Provide the (x, y) coordinate of the cell's center where the given text is located.  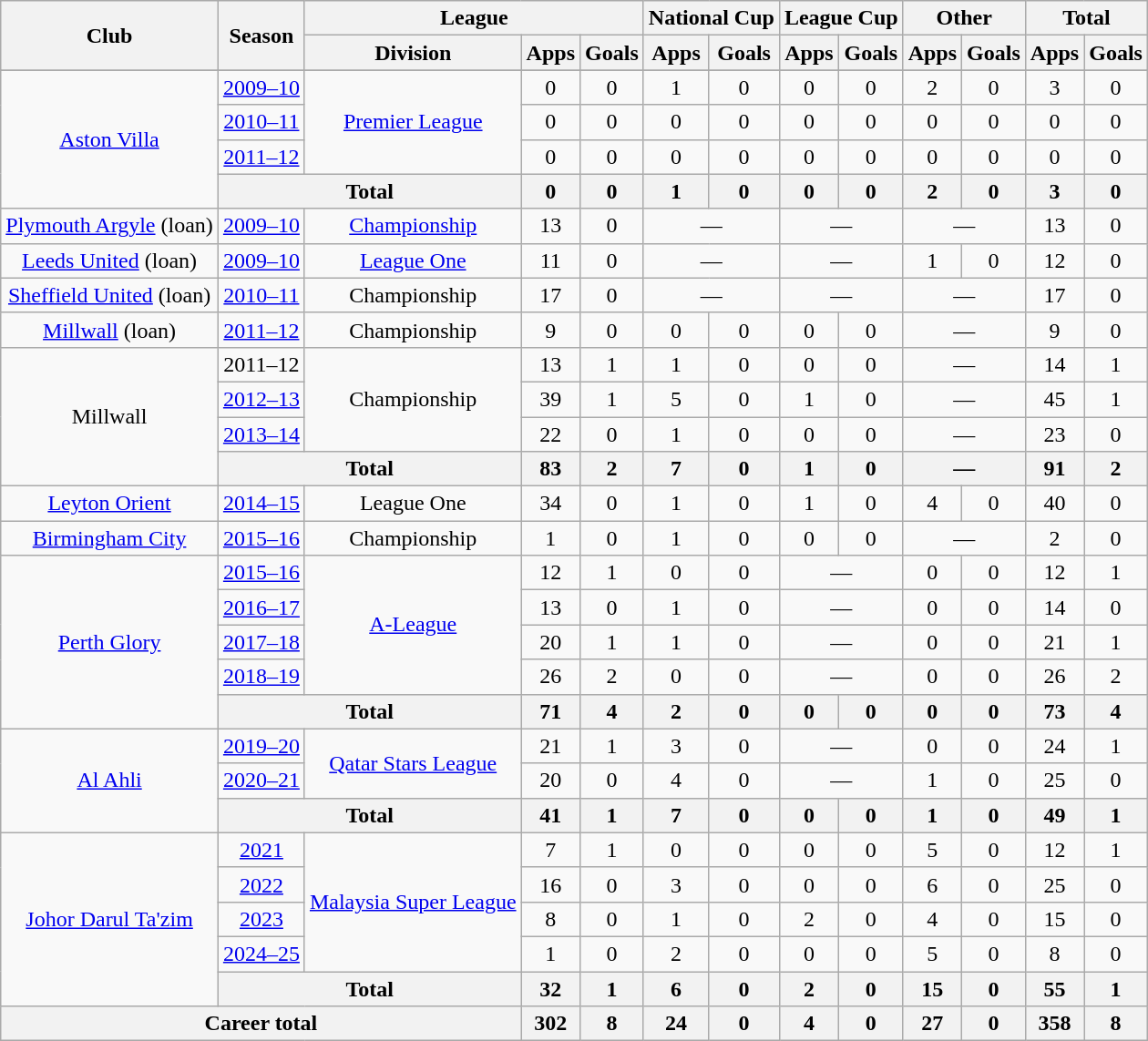
55 (1054, 988)
41 (550, 815)
Johor Darul Ta'zim (109, 919)
302 (550, 1024)
2022 (261, 884)
2019–20 (261, 746)
Millwall (loan) (109, 330)
39 (550, 399)
45 (1054, 399)
23 (1054, 434)
National Cup (711, 18)
2023 (261, 919)
2017–18 (261, 642)
358 (1054, 1024)
League (474, 18)
2014–15 (261, 504)
83 (550, 469)
Malaysia Super League (413, 902)
Leyton Orient (109, 504)
71 (550, 711)
2021 (261, 850)
Aston Villa (109, 139)
Club (109, 36)
League Cup (841, 18)
2024–25 (261, 954)
27 (932, 1024)
73 (1054, 711)
Perth Glory (109, 642)
34 (550, 504)
Sheffield United (loan) (109, 295)
49 (1054, 815)
A-League (413, 625)
Qatar Stars League (413, 763)
Other (964, 18)
16 (550, 884)
32 (550, 988)
40 (1054, 504)
Career total (261, 1024)
2013–14 (261, 434)
2016–17 (261, 607)
2012–13 (261, 399)
2018–19 (261, 677)
91 (1054, 469)
Premier League (413, 122)
Millwall (109, 416)
2020–21 (261, 781)
Plymouth Argyle (loan) (109, 226)
11 (550, 260)
Division (413, 53)
Season (261, 36)
22 (550, 434)
Al Ahli (109, 781)
Leeds United (loan) (109, 260)
Birmingham City (109, 538)
